Search for the cell housing the specified text and yield its (X, Y) center coordinate. 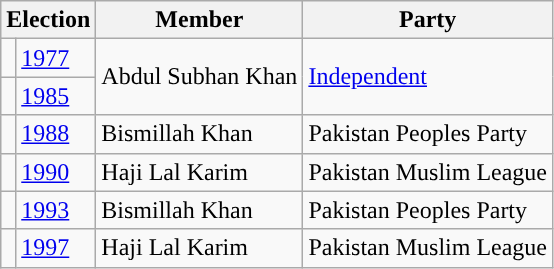
1977 (56, 58)
Party (428, 20)
Independent (428, 77)
1990 (56, 172)
1988 (56, 134)
1997 (56, 248)
1985 (56, 96)
1993 (56, 210)
Abdul Subhan Khan (200, 77)
Member (200, 20)
Election (48, 20)
